Identify which cell holds the provided text, then report its (x, y) central coordinate. 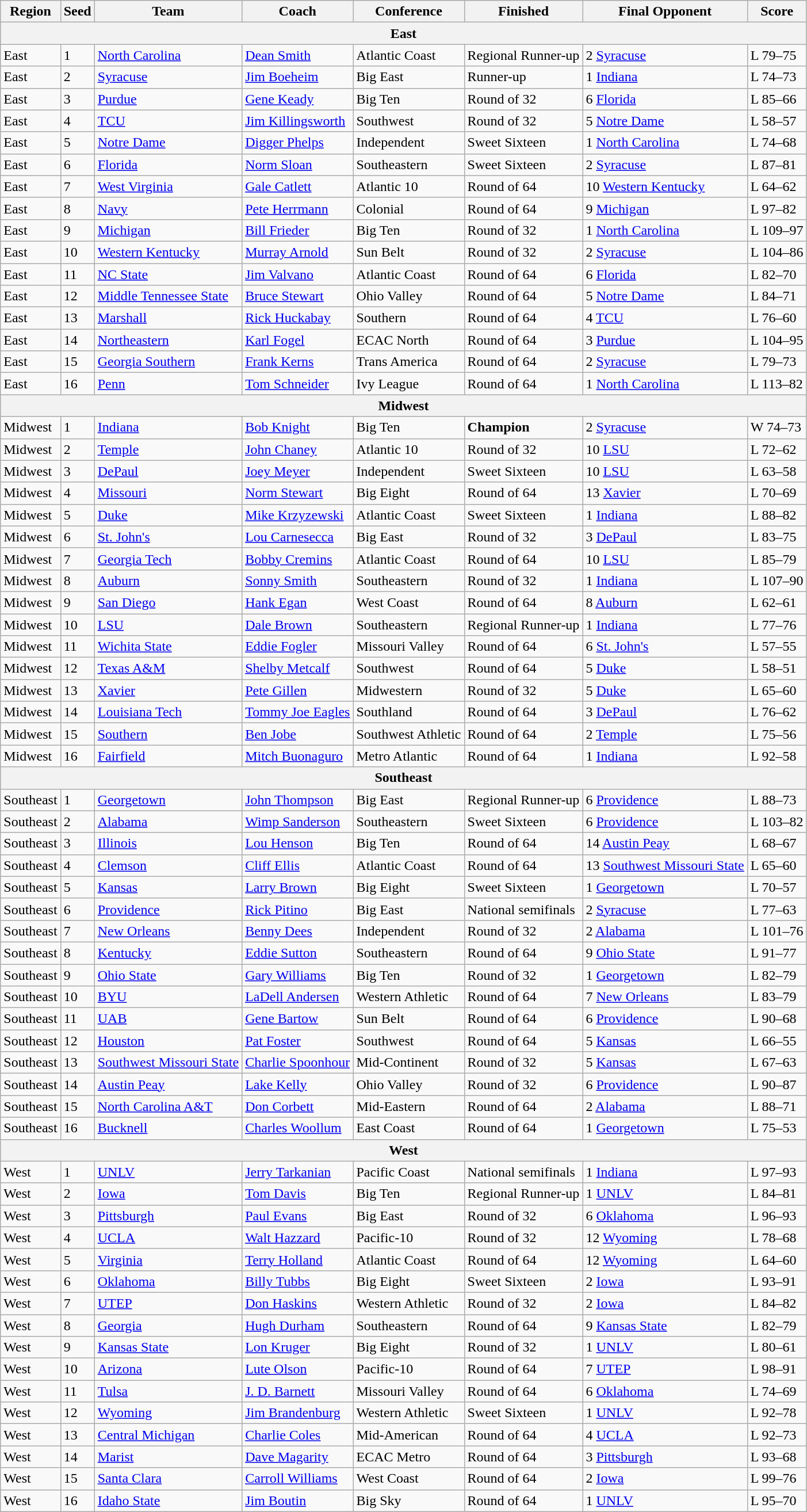
Eddie Fogler (298, 647)
Karl Fogel (298, 340)
Charles Woollum (298, 1128)
8 Auburn (665, 602)
L 76–60 (777, 318)
14 Austin Peay (665, 843)
Metro Atlantic (408, 756)
Iowa (168, 1194)
L 88–73 (777, 800)
Ohio State (168, 975)
L 62–61 (777, 602)
John Chaney (298, 449)
Xavier (168, 690)
Santa Clara (168, 1479)
L 87–81 (777, 165)
Central Michigan (168, 1435)
Gene Keady (298, 99)
L 91–77 (777, 953)
4 TCU (665, 318)
Bobby Cremins (298, 559)
Coach (298, 12)
L 68–67 (777, 843)
7 UTEP (665, 1369)
3 Pittsburgh (665, 1457)
Tommy Joe Eagles (298, 712)
North Carolina A&T (168, 1106)
Don Haskins (298, 1303)
Texas A&M (168, 669)
Final Opponent (665, 12)
Kansas (168, 887)
Conference (408, 12)
L 64–62 (777, 186)
L 57–55 (777, 647)
L 85–79 (777, 559)
Cliff Ellis (298, 865)
Temple (168, 449)
Virginia (168, 1259)
Terry Holland (298, 1259)
W 74–73 (777, 427)
Pete Herrmann (298, 208)
St. John's (168, 537)
Providence (168, 909)
Georgetown (168, 800)
East Coast (408, 1128)
Tom Schneider (298, 384)
Southland (408, 712)
Don Corbett (298, 1106)
Ben Jobe (298, 734)
Charlie Coles (298, 1435)
Joey Meyer (298, 471)
Gary Williams (298, 975)
ECAC North (408, 340)
L 79–73 (777, 362)
L 90–68 (777, 1019)
Norm Stewart (298, 493)
Shelby Metcalf (298, 669)
Syracuse (168, 77)
Southwest Athletic (408, 734)
Lake Kelly (298, 1085)
L 64–60 (777, 1259)
Eddie Sutton (298, 953)
Bill Frieder (298, 230)
Midwestern (408, 690)
L 74–69 (777, 1391)
Gale Catlett (298, 186)
L 93–91 (777, 1281)
San Diego (168, 602)
Runner-up (523, 77)
Digger Phelps (298, 143)
Mid-American (408, 1435)
Arizona (168, 1369)
Larry Brown (298, 887)
Navy (168, 208)
Norm Sloan (298, 165)
Billy Tubbs (298, 1281)
Mitch Buonaguro (298, 756)
Lou Henson (298, 843)
L 63–58 (777, 471)
Tulsa (168, 1391)
Dean Smith (298, 55)
L 58–57 (777, 121)
3 Purdue (665, 340)
L 101–76 (777, 931)
L 77–76 (777, 624)
J. D. Barnett (298, 1391)
L 93–68 (777, 1457)
L 79–75 (777, 55)
Region (30, 12)
L 107–90 (777, 581)
John Thompson (298, 800)
Alabama (168, 822)
Charlie Spoonhour (298, 1063)
L 80–61 (777, 1347)
9 Ohio State (665, 953)
L 109–97 (777, 230)
LaDell Andersen (298, 997)
Sonny Smith (298, 581)
Gene Bartow (298, 1019)
L 76–62 (777, 712)
Ivy League (408, 384)
Indiana (168, 427)
L 75–56 (777, 734)
L 78–68 (777, 1238)
Georgia (168, 1325)
UCLA (168, 1238)
UAB (168, 1019)
L 83–79 (777, 997)
Southwest Missouri State (168, 1063)
10 Western Kentucky (665, 186)
Hugh Durham (298, 1325)
L 92–78 (777, 1413)
Rick Huckabay (298, 318)
L 66–55 (777, 1041)
Dale Brown (298, 624)
Dave Magarity (298, 1457)
Marshall (168, 318)
West Virginia (168, 186)
Auburn (168, 581)
Seed (77, 12)
Jim Boeheim (298, 77)
L 83–75 (777, 537)
L 77–63 (777, 909)
13 Southwest Missouri State (665, 865)
Pete Gillen (298, 690)
Paul Evans (298, 1216)
Jim Brandenburg (298, 1413)
Rick Pitino (298, 909)
L 75–53 (777, 1128)
L 99–76 (777, 1479)
Penn (168, 384)
Middle Tennessee State (168, 296)
Finished (523, 12)
L 92–73 (777, 1435)
L 70–57 (777, 887)
Houston (168, 1041)
L 58–51 (777, 669)
Mid-Continent (408, 1063)
Austin Peay (168, 1085)
Tom Davis (298, 1194)
L 72–62 (777, 449)
7 New Orleans (665, 997)
Idaho State (168, 1500)
Western Kentucky (168, 252)
L 67–63 (777, 1063)
DePaul (168, 471)
L 70–69 (777, 493)
Score (777, 12)
Duke (168, 515)
Missouri (168, 493)
Kansas State (168, 1347)
9 Kansas State (665, 1325)
L 85–66 (777, 99)
L 96–93 (777, 1216)
Michigan (168, 230)
Bob Knight (298, 427)
Walt Hazzard (298, 1238)
Wichita State (168, 647)
TCU (168, 121)
Northeastern (168, 340)
ECAC Metro (408, 1457)
L 103–82 (777, 822)
UTEP (168, 1303)
Marist (168, 1457)
L 92–58 (777, 756)
Mike Krzyzewski (298, 515)
Purdue (168, 99)
L 84–81 (777, 1194)
Illinois (168, 843)
Kentucky (168, 953)
Trans America (408, 362)
L 84–82 (777, 1303)
6 St. John's (665, 647)
Champion (523, 427)
Jim Killingsworth (298, 121)
L 113–82 (777, 384)
New Orleans (168, 931)
Frank Kerns (298, 362)
13 Xavier (665, 493)
Pat Foster (298, 1041)
L 104–95 (777, 340)
Pacific Coast (408, 1172)
Wyoming (168, 1413)
Murray Arnold (298, 252)
Fairfield (168, 756)
L 88–71 (777, 1106)
Jim Boutin (298, 1500)
Oklahoma (168, 1281)
L 97–82 (777, 208)
North Carolina (168, 55)
L 104–86 (777, 252)
9 Michigan (665, 208)
Lute Olson (298, 1369)
L 90–87 (777, 1085)
NC State (168, 274)
Clemson (168, 865)
Lon Kruger (298, 1347)
Georgia Tech (168, 559)
Jerry Tarkanian (298, 1172)
Florida (168, 165)
L 98–91 (777, 1369)
Wimp Sanderson (298, 822)
Team (168, 12)
4 UCLA (665, 1435)
Benny Dees (298, 931)
L 84–71 (777, 296)
Mid-Eastern (408, 1106)
Carroll Williams (298, 1479)
Jim Valvano (298, 274)
Georgia Southern (168, 362)
L 74–68 (777, 143)
L 95–70 (777, 1500)
Pittsburgh (168, 1216)
Louisiana Tech (168, 712)
Lou Carnesecca (298, 537)
L 88–82 (777, 515)
L 97–93 (777, 1172)
Notre Dame (168, 143)
UNLV (168, 1172)
Bruce Stewart (298, 296)
Big Sky (408, 1500)
Bucknell (168, 1128)
LSU (168, 624)
L 82–70 (777, 274)
BYU (168, 997)
L 74–73 (777, 77)
Hank Egan (298, 602)
2 Temple (665, 734)
Colonial (408, 208)
